For the text-containing cell, return its midpoint in (x, y) coordinate format. 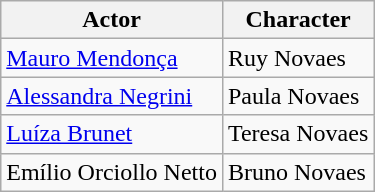
Teresa Novaes (298, 134)
Paula Novaes (298, 96)
Alessandra Negrini (112, 96)
Character (298, 20)
Bruno Novaes (298, 172)
Emílio Orciollo Netto (112, 172)
Ruy Novaes (298, 58)
Mauro Mendonça (112, 58)
Actor (112, 20)
Luíza Brunet (112, 134)
